For the text-containing cell, return its midpoint in [X, Y] coordinate format. 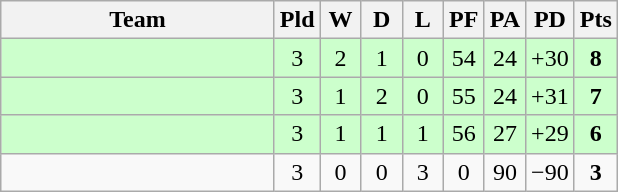
−90 [550, 172]
Pts [596, 20]
D [382, 20]
8 [596, 58]
55 [464, 96]
90 [504, 172]
54 [464, 58]
+30 [550, 58]
PD [550, 20]
6 [596, 134]
+31 [550, 96]
PF [464, 20]
W [340, 20]
+29 [550, 134]
Pld [297, 20]
7 [596, 96]
Team [138, 20]
L [422, 20]
56 [464, 134]
27 [504, 134]
PA [504, 20]
